Capture the cell that displays the provided text and extract its (X, Y) central coordinate. 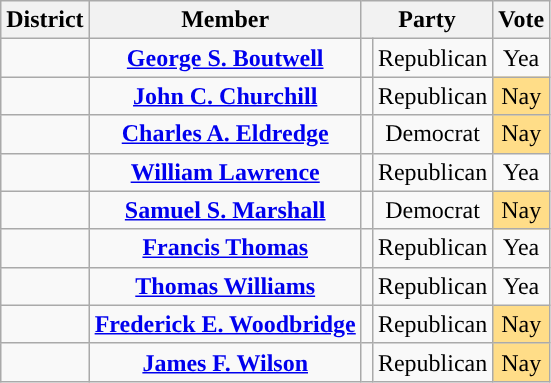
District (45, 20)
Party (426, 20)
William Lawrence (225, 172)
James F. Wilson (225, 362)
Francis Thomas (225, 248)
Member (225, 20)
Frederick E. Woodbridge (225, 324)
Charles A. Eldredge (225, 134)
Thomas Williams (225, 286)
George S. Boutwell (225, 58)
John C. Churchill (225, 96)
Samuel S. Marshall (225, 210)
Vote (522, 20)
